Scan for the cell matching the given text and deliver its (x, y) coordinate at center. 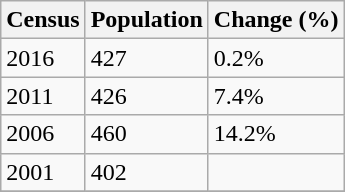
Population (146, 20)
426 (146, 96)
0.2% (276, 58)
2001 (43, 172)
14.2% (276, 134)
Change (%) (276, 20)
2011 (43, 96)
427 (146, 58)
460 (146, 134)
7.4% (276, 96)
2006 (43, 134)
402 (146, 172)
2016 (43, 58)
Census (43, 20)
